Extract the [X, Y] coordinate from the center of the cell holding the provided text.  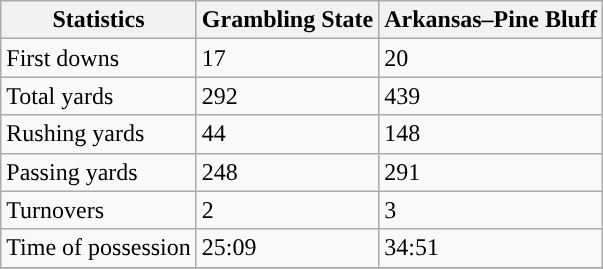
2 [287, 210]
First downs [99, 58]
292 [287, 96]
148 [491, 134]
17 [287, 58]
34:51 [491, 248]
439 [491, 96]
25:09 [287, 248]
Total yards [99, 96]
Arkansas–Pine Bluff [491, 20]
Statistics [99, 20]
Time of possession [99, 248]
20 [491, 58]
Passing yards [99, 172]
Grambling State [287, 20]
Turnovers [99, 210]
Rushing yards [99, 134]
248 [287, 172]
3 [491, 210]
291 [491, 172]
44 [287, 134]
